Detect which cell encompasses the target text, then output its (x, y) center coordinate. 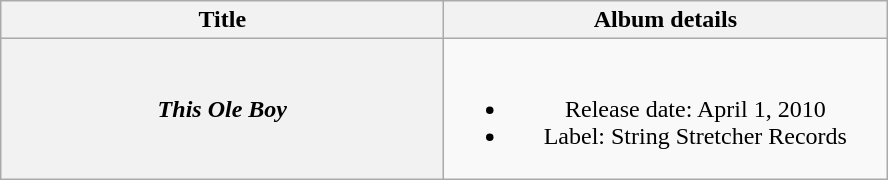
Album details (666, 20)
This Ole Boy (222, 109)
Title (222, 20)
Release date: April 1, 2010Label: String Stretcher Records (666, 109)
